From the cell containing the given text, extract its center point as (X, Y) coordinate. 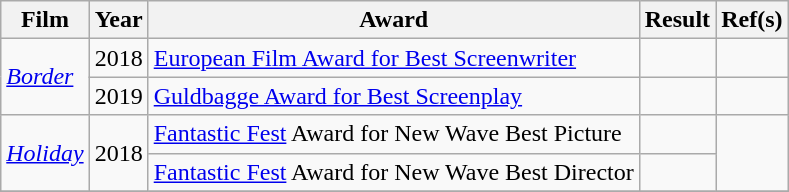
Award (394, 20)
Fantastic Fest Award for New Wave Best Picture (394, 134)
Result (677, 20)
Guldbagge Award for Best Screenplay (394, 96)
2019 (118, 96)
Ref(s) (752, 20)
Fantastic Fest Award for New Wave Best Director (394, 172)
Holiday (45, 153)
Year (118, 20)
Film (45, 20)
European Film Award for Best Screenwriter (394, 58)
Border (45, 77)
